From the cell containing the given text, extract its center point as [X, Y] coordinate. 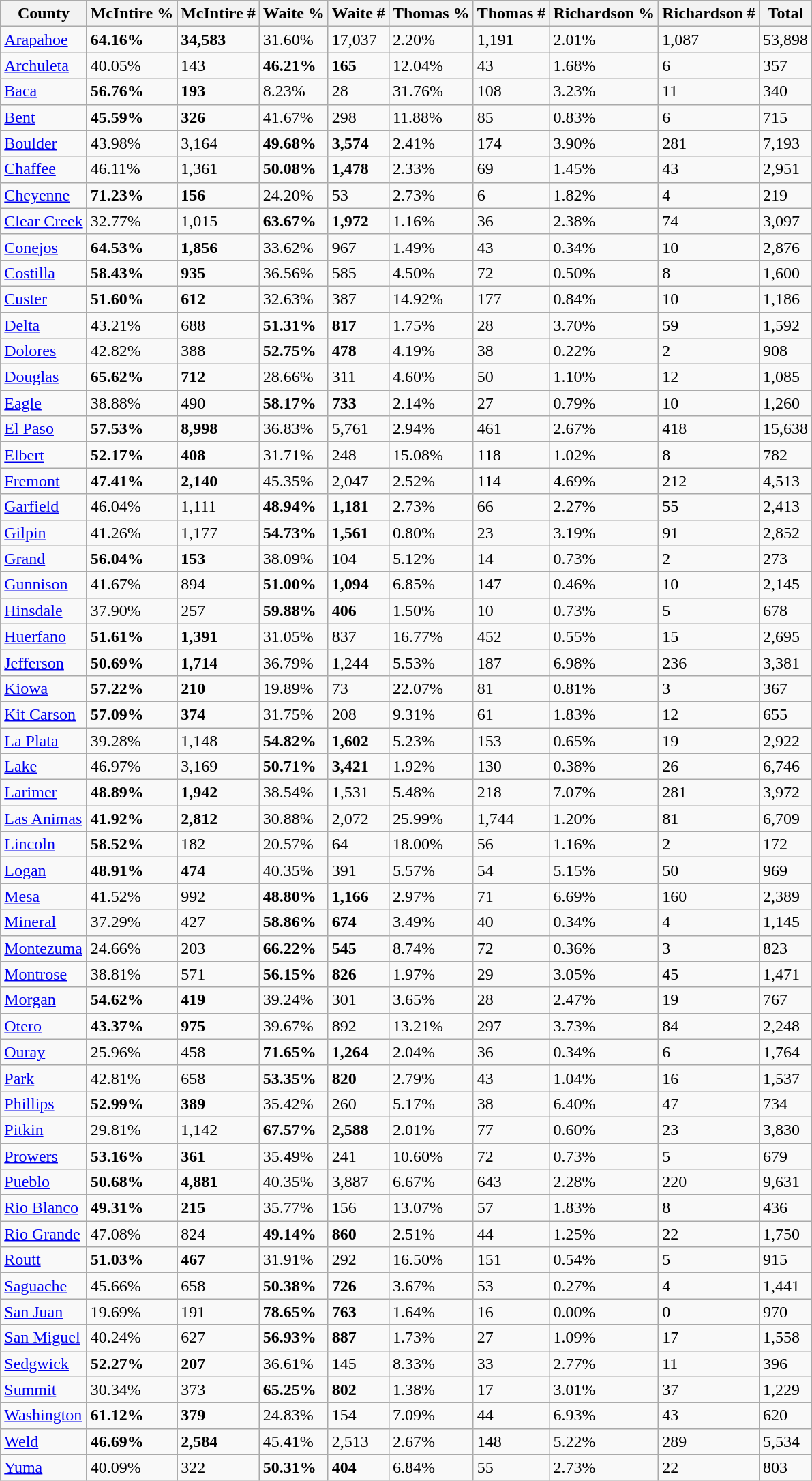
322 [218, 1467]
Logan [44, 870]
Mesa [44, 896]
52.99% [132, 1104]
6,746 [785, 767]
4.19% [431, 351]
1,600 [785, 273]
31.60% [293, 40]
41.52% [132, 896]
63.67% [293, 221]
66.22% [293, 948]
12.04% [431, 65]
2.52% [431, 481]
4,513 [785, 481]
56.15% [293, 974]
1,145 [785, 922]
Park [44, 1078]
824 [218, 1234]
14 [511, 559]
45 [709, 974]
42.82% [132, 351]
782 [785, 455]
Cheyenne [44, 195]
2.33% [431, 169]
Rio Blanco [44, 1208]
5,761 [359, 429]
Douglas [44, 377]
2,140 [218, 481]
892 [359, 1026]
6,709 [785, 819]
388 [218, 351]
1,087 [709, 40]
1.82% [604, 195]
46.04% [132, 507]
6.85% [431, 585]
Pueblo [44, 1182]
1.38% [431, 1390]
54 [511, 870]
McIntire # [218, 14]
58.52% [132, 845]
11.88% [431, 117]
298 [359, 117]
679 [785, 1156]
458 [218, 1052]
Ouray [44, 1052]
66 [511, 507]
1,942 [218, 793]
3.49% [431, 922]
33.62% [293, 247]
50.08% [293, 169]
74 [709, 221]
165 [359, 65]
236 [709, 662]
36.79% [293, 662]
Bent [44, 117]
73 [359, 688]
46.69% [132, 1441]
2,922 [785, 740]
43.37% [132, 1026]
40.24% [132, 1338]
Thomas % [431, 14]
3.67% [431, 1286]
3,097 [785, 221]
35.42% [293, 1104]
61.12% [132, 1416]
20.57% [293, 845]
57.22% [132, 688]
50.71% [293, 767]
36.56% [293, 273]
436 [785, 1208]
389 [218, 1104]
Archuleta [44, 65]
191 [218, 1312]
Grand [44, 559]
46.21% [293, 65]
340 [785, 91]
71.23% [132, 195]
Yuma [44, 1467]
2,695 [785, 636]
40 [511, 922]
38.88% [132, 403]
Gilpin [44, 533]
118 [511, 455]
Garfield [44, 507]
9,631 [785, 1182]
143 [218, 65]
215 [218, 1208]
1.10% [604, 377]
36.83% [293, 429]
15,638 [785, 429]
48.89% [132, 793]
30.34% [132, 1390]
1,531 [359, 793]
2.77% [604, 1364]
17,037 [359, 40]
91 [709, 533]
817 [359, 325]
37 [709, 1390]
31.75% [293, 714]
31.76% [431, 91]
260 [359, 1104]
292 [359, 1260]
25.99% [431, 819]
2.47% [604, 1000]
837 [359, 636]
452 [511, 636]
1,244 [359, 662]
34,583 [218, 40]
715 [785, 117]
51.03% [132, 1260]
2,951 [785, 169]
967 [359, 247]
San Miguel [44, 1338]
2.28% [604, 1182]
2,876 [785, 247]
5,534 [785, 1441]
726 [359, 1286]
154 [359, 1416]
655 [785, 714]
108 [511, 91]
9.31% [431, 714]
1,361 [218, 169]
3.05% [604, 974]
40.05% [132, 65]
1,166 [359, 896]
297 [511, 1026]
1.75% [431, 325]
Custer [44, 299]
396 [785, 1364]
970 [785, 1312]
0.50% [604, 273]
0.54% [604, 1260]
McIntire % [132, 14]
Morgan [44, 1000]
69 [511, 169]
54.62% [132, 1000]
43.98% [132, 143]
1,764 [785, 1052]
45.66% [132, 1286]
1,148 [218, 740]
148 [511, 1441]
Jefferson [44, 662]
51.61% [132, 636]
53.16% [132, 1156]
16.50% [431, 1260]
187 [511, 662]
373 [218, 1390]
47.41% [132, 481]
56 [511, 845]
1,015 [218, 221]
Richardson # [709, 14]
Eagle [44, 403]
2,145 [785, 585]
408 [218, 455]
177 [511, 299]
2.41% [431, 143]
35.77% [293, 1208]
54.73% [293, 533]
50.68% [132, 1182]
5.23% [431, 740]
391 [359, 870]
61 [511, 714]
678 [785, 611]
2.27% [604, 507]
31.91% [293, 1260]
35.49% [293, 1156]
Sedgwick [44, 1364]
19.89% [293, 688]
1,085 [785, 377]
674 [359, 922]
3,574 [359, 143]
10.60% [431, 1156]
2.79% [431, 1078]
571 [218, 974]
461 [511, 429]
57.09% [132, 714]
Kiowa [44, 688]
1,177 [218, 533]
41.92% [132, 819]
1,561 [359, 533]
1,750 [785, 1234]
3.70% [604, 325]
32.63% [293, 299]
992 [218, 896]
1.49% [431, 247]
3.19% [604, 533]
114 [511, 481]
24.66% [132, 948]
65.25% [293, 1390]
894 [218, 585]
67.57% [293, 1130]
0.55% [604, 636]
151 [511, 1260]
5.57% [431, 870]
3,381 [785, 662]
50.69% [132, 662]
2.38% [604, 221]
64 [359, 845]
77 [511, 1130]
3,972 [785, 793]
49.68% [293, 143]
51.31% [293, 325]
13.07% [431, 1208]
3,421 [359, 767]
39.28% [132, 740]
379 [218, 1416]
0.60% [604, 1130]
59.88% [293, 611]
1,537 [785, 1078]
36.61% [293, 1364]
71.65% [293, 1052]
2,389 [785, 896]
7.07% [604, 793]
15 [709, 636]
Pitkin [44, 1130]
212 [709, 481]
326 [218, 117]
Clear Creek [44, 221]
1.04% [604, 1078]
Boulder [44, 143]
64.53% [132, 247]
935 [218, 273]
257 [218, 611]
2,513 [359, 1441]
620 [785, 1416]
1,260 [785, 403]
1,592 [785, 325]
Conejos [44, 247]
220 [709, 1182]
104 [359, 559]
Total [785, 14]
3.23% [604, 91]
1,229 [785, 1390]
37.29% [132, 922]
887 [359, 1338]
8.74% [431, 948]
7,193 [785, 143]
1.97% [431, 974]
734 [785, 1104]
31.71% [293, 455]
26 [709, 767]
1,744 [511, 819]
1.09% [604, 1338]
Mineral [44, 922]
2,047 [359, 481]
1,441 [785, 1286]
367 [785, 688]
418 [709, 429]
1.50% [431, 611]
361 [218, 1156]
Montezuma [44, 948]
28.66% [293, 377]
4,881 [218, 1182]
218 [511, 793]
Lake [44, 767]
643 [511, 1182]
208 [359, 714]
Dolores [44, 351]
688 [218, 325]
84 [709, 1026]
0.79% [604, 403]
58.43% [132, 273]
490 [218, 403]
182 [218, 845]
8.23% [293, 91]
19.69% [132, 1312]
2.14% [431, 403]
474 [218, 870]
1,264 [359, 1052]
2,413 [785, 507]
1,856 [218, 247]
16.77% [431, 636]
0.84% [604, 299]
25.96% [132, 1052]
2,852 [785, 533]
1,558 [785, 1338]
1.20% [604, 819]
39.67% [293, 1026]
975 [218, 1026]
248 [359, 455]
31.05% [293, 636]
Gunnison [44, 585]
Elbert [44, 455]
6.67% [431, 1182]
7.09% [431, 1416]
2.20% [431, 40]
18.00% [431, 845]
4.50% [431, 273]
1,111 [218, 507]
612 [218, 299]
1,181 [359, 507]
1.68% [604, 65]
50.31% [293, 1467]
1.73% [431, 1338]
174 [511, 143]
Hinsdale [44, 611]
Thomas # [511, 14]
48.91% [132, 870]
53.35% [293, 1078]
5.12% [431, 559]
Baca [44, 91]
37.90% [132, 611]
San Juan [44, 1312]
219 [785, 195]
24.20% [293, 195]
767 [785, 1000]
3,887 [359, 1182]
406 [359, 611]
860 [359, 1234]
39.24% [293, 1000]
1,186 [785, 299]
48.80% [293, 896]
908 [785, 351]
51.60% [132, 299]
1.25% [604, 1234]
8.33% [431, 1364]
64.16% [132, 40]
Delta [44, 325]
0 [709, 1312]
48.94% [293, 507]
57.53% [132, 429]
Waite % [293, 14]
52.27% [132, 1364]
47.08% [132, 1234]
2.51% [431, 1234]
8,998 [218, 429]
Huerfano [44, 636]
3,830 [785, 1130]
763 [359, 1312]
40.09% [132, 1467]
1.92% [431, 767]
58.17% [293, 403]
145 [359, 1364]
1,972 [359, 221]
52.75% [293, 351]
42.81% [132, 1078]
6.93% [604, 1416]
2,812 [218, 819]
Chaffee [44, 169]
Richardson % [604, 14]
5.48% [431, 793]
29 [511, 974]
210 [218, 688]
203 [218, 948]
56.04% [132, 559]
1.64% [431, 1312]
0.27% [604, 1286]
45.35% [293, 481]
58.86% [293, 922]
545 [359, 948]
2,588 [359, 1130]
419 [218, 1000]
3.65% [431, 1000]
969 [785, 870]
802 [359, 1390]
3.73% [604, 1026]
3.01% [604, 1390]
57 [511, 1208]
15.08% [431, 455]
La Plata [44, 740]
2,584 [218, 1441]
2,248 [785, 1026]
2.94% [431, 429]
130 [511, 767]
56.76% [132, 91]
Waite # [359, 14]
915 [785, 1260]
1,471 [785, 974]
172 [785, 845]
1.45% [604, 169]
627 [218, 1338]
Rio Grande [44, 1234]
52.17% [132, 455]
1,142 [218, 1130]
712 [218, 377]
45.59% [132, 117]
1,391 [218, 636]
14.92% [431, 299]
147 [511, 585]
826 [359, 974]
51.00% [293, 585]
357 [785, 65]
33 [511, 1364]
733 [359, 403]
2,072 [359, 819]
160 [709, 896]
Larimer [44, 793]
30.88% [293, 819]
311 [359, 377]
241 [359, 1156]
Otero [44, 1026]
404 [359, 1467]
289 [709, 1441]
41.26% [132, 533]
6.40% [604, 1104]
Saguache [44, 1286]
46.97% [132, 767]
Weld [44, 1441]
56.93% [293, 1338]
387 [359, 299]
427 [218, 922]
5.53% [431, 662]
32.77% [132, 221]
467 [218, 1260]
0.38% [604, 767]
6.98% [604, 662]
0.83% [604, 117]
4.60% [431, 377]
Prowers [44, 1156]
49.14% [293, 1234]
0.65% [604, 740]
Fremont [44, 481]
47 [709, 1104]
50.38% [293, 1286]
65.62% [132, 377]
193 [218, 91]
1.02% [604, 455]
585 [359, 273]
45.41% [293, 1441]
0.46% [604, 585]
Las Animas [44, 819]
0.00% [604, 1312]
24.83% [293, 1416]
1,094 [359, 585]
53,898 [785, 40]
207 [218, 1364]
0.36% [604, 948]
823 [785, 948]
49.31% [132, 1208]
820 [359, 1078]
Phillips [44, 1104]
38.81% [132, 974]
301 [359, 1000]
38.09% [293, 559]
803 [785, 1467]
13.21% [431, 1026]
3,169 [218, 767]
85 [511, 117]
4.69% [604, 481]
Washington [44, 1416]
Arapahoe [44, 40]
0.81% [604, 688]
Montrose [44, 974]
5.17% [431, 1104]
2.04% [431, 1052]
22.07% [431, 688]
2.97% [431, 896]
1,602 [359, 740]
5.22% [604, 1441]
71 [511, 896]
Costilla [44, 273]
1,478 [359, 169]
1,191 [511, 40]
6.69% [604, 896]
374 [218, 714]
3,164 [218, 143]
478 [359, 351]
County [44, 14]
Summit [44, 1390]
El Paso [44, 429]
0.22% [604, 351]
46.11% [132, 169]
0.80% [431, 533]
54.82% [293, 740]
43.21% [132, 325]
29.81% [132, 1130]
Kit Carson [44, 714]
6.84% [431, 1467]
3.90% [604, 143]
1,714 [218, 662]
Routt [44, 1260]
78.65% [293, 1312]
38.54% [293, 793]
Lincoln [44, 845]
59 [709, 325]
5.15% [604, 870]
273 [785, 559]
